Scan for the cell matching the given text and deliver its [X, Y] coordinate at center. 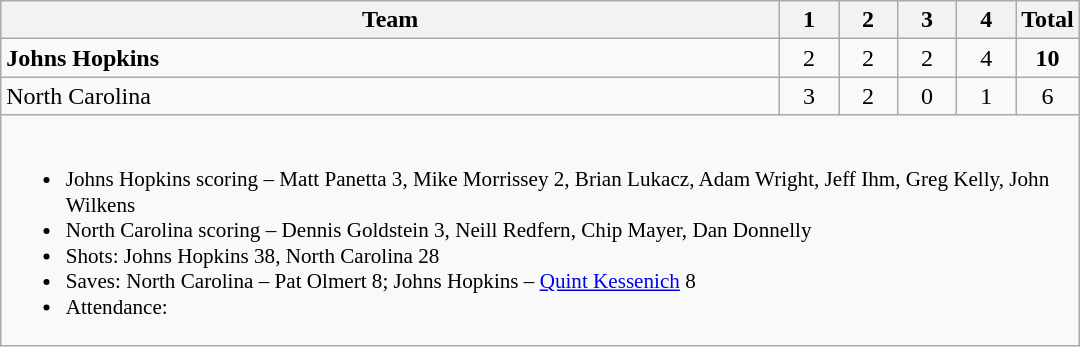
Johns Hopkins [390, 58]
10 [1048, 58]
Total [1048, 20]
6 [1048, 96]
0 [928, 96]
North Carolina [390, 96]
Team [390, 20]
